Return the [X, Y] coordinate for the center point of the cell that contains the specified text.  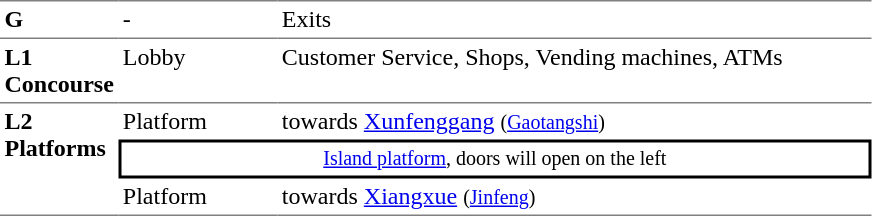
Customer Service, Shops, Vending machines, ATMs [574, 70]
Lobby [198, 70]
L1Concourse [59, 70]
towards Xiangxue (Jinfeng) [574, 197]
Island platform, doors will open on the left [494, 160]
Exits [574, 19]
L2Platforms [59, 159]
- [198, 19]
G [59, 19]
towards Xunfenggang (Gaotangshi) [574, 121]
